Pinpoint the cell where the given text exists, returning its (x, y) midpoint coordinate. 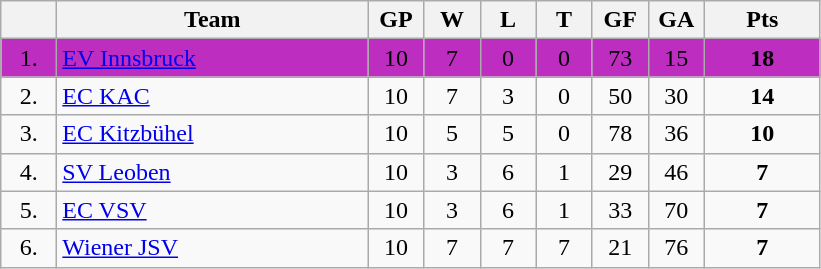
30 (676, 96)
6. (29, 248)
W (452, 20)
SV Leoben (212, 172)
GP (396, 20)
EC Kitzbühel (212, 134)
36 (676, 134)
2. (29, 96)
29 (620, 172)
78 (620, 134)
21 (620, 248)
Pts (762, 20)
GF (620, 20)
33 (620, 210)
Wiener JSV (212, 248)
50 (620, 96)
Team (212, 20)
18 (762, 58)
73 (620, 58)
3. (29, 134)
T (564, 20)
EC KAC (212, 96)
L (508, 20)
46 (676, 172)
15 (676, 58)
70 (676, 210)
5. (29, 210)
4. (29, 172)
GA (676, 20)
1. (29, 58)
EC VSV (212, 210)
EV Innsbruck (212, 58)
14 (762, 96)
76 (676, 248)
